Output the [X, Y] coordinate of the center of the cell containing the given text.  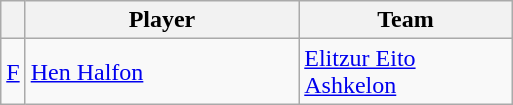
Elitzur Eito Ashkelon [406, 72]
Player [162, 20]
Hen Halfon [162, 72]
Team [406, 20]
F [13, 72]
